Find where the given text appears and provide that cell's center as [x, y] coordinate. 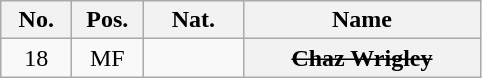
Pos. [108, 20]
Chaz Wrigley [362, 58]
18 [36, 58]
Name [362, 20]
Nat. [194, 20]
No. [36, 20]
MF [108, 58]
